Find where the given text appears and provide that cell's center as (x, y) coordinate. 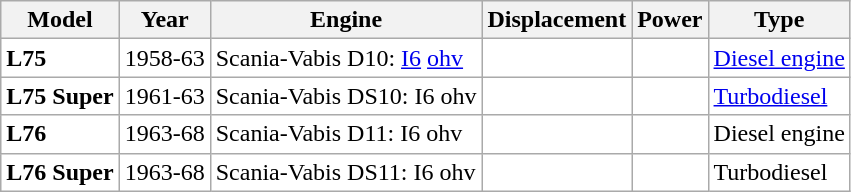
Year (164, 20)
1958-63 (164, 58)
L75 Super (60, 96)
Scania-Vabis D11: I6 ohv (346, 134)
1961-63 (164, 96)
L76 Super (60, 172)
Engine (346, 20)
Scania-Vabis DS10: I6 ohv (346, 96)
L75 (60, 58)
Scania-Vabis D10: I6 ohv (346, 58)
Type (779, 20)
Displacement (557, 20)
Model (60, 20)
Power (670, 20)
L76 (60, 134)
Scania-Vabis DS11: I6 ohv (346, 172)
